Scan for the cell matching the given text and deliver its (X, Y) coordinate at center. 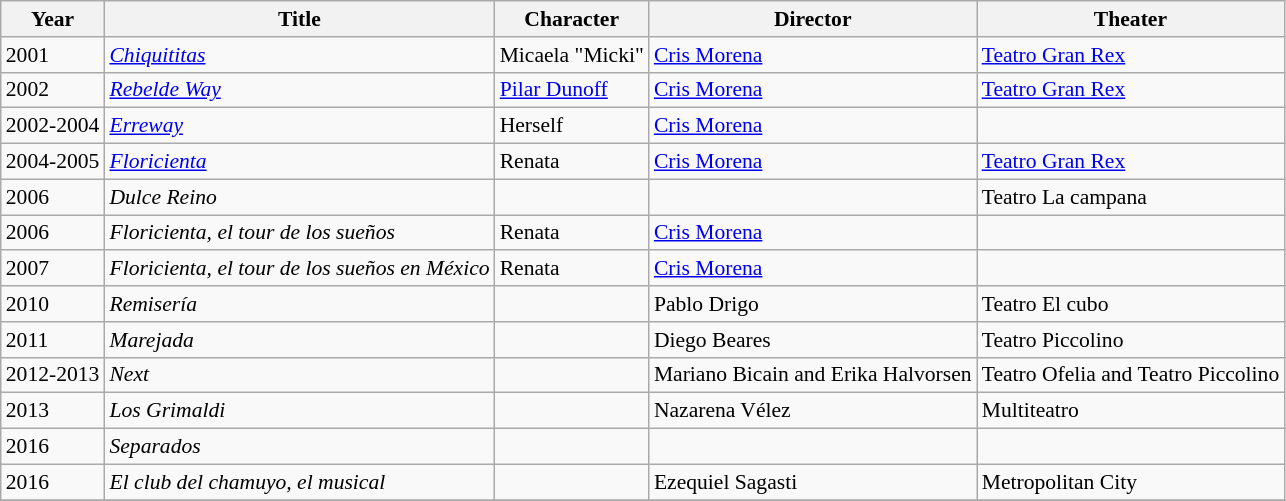
Erreway (299, 126)
Dulce Reino (299, 197)
Teatro La campana (1131, 197)
Multiteatro (1131, 411)
Title (299, 19)
Teatro Ofelia and Teatro Piccolino (1131, 375)
Floricienta, el tour de los sueños en México (299, 269)
Micaela "Micki" (572, 55)
Separados (299, 447)
Mariano Bicain and Erika Halvorsen (813, 375)
Diego Beares (813, 340)
2007 (53, 269)
2010 (53, 304)
Herself (572, 126)
Rebelde Way (299, 90)
Teatro Piccolino (1131, 340)
Floricienta, el tour de los sueños (299, 233)
Pablo Drigo (813, 304)
2013 (53, 411)
2012-2013 (53, 375)
Ezequiel Sagasti (813, 482)
Nazarena Vélez (813, 411)
Remisería (299, 304)
2001 (53, 55)
Next (299, 375)
Theater (1131, 19)
Floricienta (299, 162)
2002 (53, 90)
El club del chamuyo, el musical (299, 482)
2011 (53, 340)
Teatro El cubo (1131, 304)
2004-2005 (53, 162)
2002-2004 (53, 126)
Pilar Dunoff (572, 90)
Marejada (299, 340)
Metropolitan City (1131, 482)
Director (813, 19)
Chiquititas (299, 55)
Los Grimaldi (299, 411)
Year (53, 19)
Character (572, 19)
